For the text-containing cell, return its midpoint in [X, Y] coordinate format. 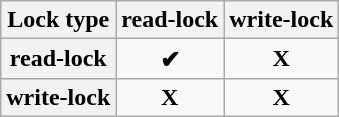
Lock type [58, 20]
✔ [170, 59]
